Scan for the cell matching the given text and deliver its [X, Y] coordinate at center. 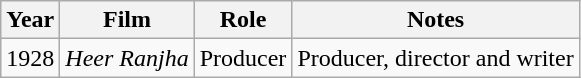
Producer, director and writer [436, 58]
Role [243, 20]
Heer Ranjha [127, 58]
Notes [436, 20]
1928 [30, 58]
Film [127, 20]
Year [30, 20]
Producer [243, 58]
